Return the [X, Y] coordinate for the center point of the cell that contains the specified text.  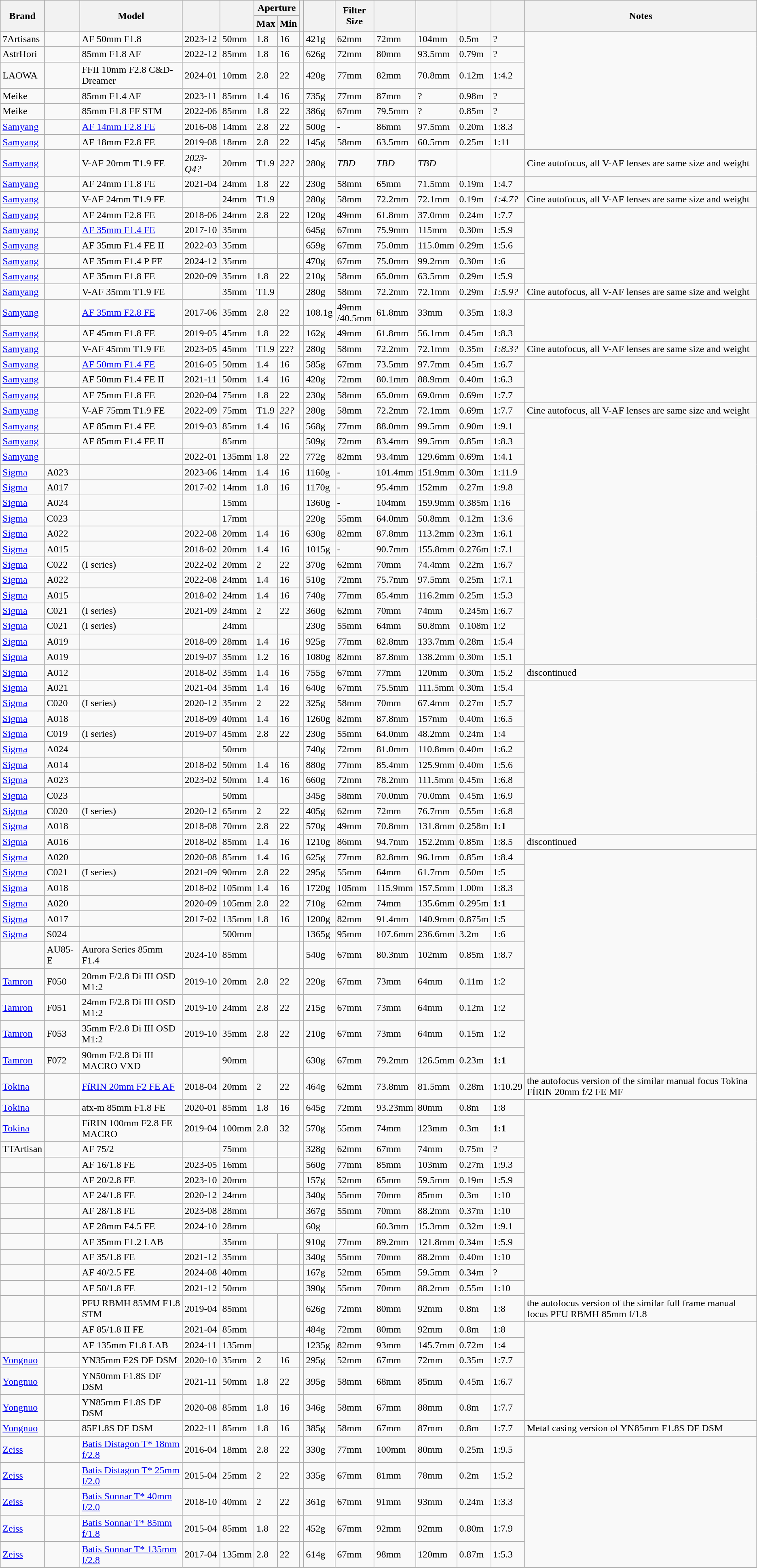
Metal casing version of YN85mm F1.8S DF DSM [641, 1428]
2016-08 [201, 127]
159.9mm [436, 503]
1365g [319, 934]
0.5m [474, 39]
F050 [62, 981]
71.5mm [436, 184]
101.4mm [395, 472]
37.0mm [436, 215]
AF 16/1.8 FE [131, 1165]
1:8.3? [508, 349]
V-AF 75mm T1.9 FE [131, 410]
1:5.9? [508, 292]
614g [319, 1555]
345g [319, 796]
Max [266, 23]
115.0mm [436, 246]
131.8mm [436, 826]
2018-10 [201, 1502]
925g [319, 641]
215g [319, 1008]
2019-03 [201, 426]
910g [319, 1241]
152.2mm [436, 842]
81mm [395, 1475]
FíRIN 100mm F2.8 FE MACRO [131, 1128]
85F1.8S DF DSM [131, 1428]
79.5mm [395, 111]
88.0mm [395, 426]
115mm [436, 230]
80.3mm [395, 955]
125.9mm [436, 765]
78mm [436, 1475]
0.20m [474, 127]
AstrHori [23, 54]
YN85mm F1.8S DF DSM [131, 1407]
68mm [395, 1381]
AF 24/1.8 FE [131, 1195]
60g [319, 1226]
S024 [62, 934]
AF 40/2.5 FE [131, 1272]
1:4.2 [508, 75]
V-AF 20mm T1.9 FE [131, 163]
96.1mm [436, 857]
108.1g [319, 312]
370g [319, 564]
V-AF 45mm T1.9 FE [131, 349]
0.276m [474, 549]
AF 85/1.8 II FE [131, 1330]
F072 [62, 1060]
1080g [319, 657]
49mm/40.5mm [354, 312]
1:9.8 [508, 488]
73.5mm [395, 364]
83.4mm [395, 441]
140.9mm [436, 919]
AF 85mm F1.4 FE II [131, 441]
95mm [354, 934]
91.4mm [395, 919]
2024-12 [201, 261]
0.22m [474, 564]
0.80m [474, 1528]
Batis Sonnar T* 85mm f/1.8 [131, 1528]
162g [319, 333]
75.7mm [395, 580]
145g [319, 142]
7Artisans [23, 39]
421g [319, 39]
85mm F1.4 AF [131, 96]
2018-08 [201, 826]
2024-08 [201, 1272]
25mm [237, 1475]
85mm F1.8 FF STM [131, 111]
AF 28/1.8 FE [131, 1211]
20mm F/2.8 Di III OSD M1:2 [131, 981]
AF 50mm F1.4 FE [131, 364]
0.385m [474, 503]
1200g [319, 919]
2018-06 [201, 215]
C022 [62, 564]
0.258m [474, 826]
1160g [319, 472]
C019 [62, 734]
755g [319, 672]
157g [319, 1180]
35mm F/2.8 Di III OSD M1:2 [131, 1034]
89.2mm [395, 1241]
75.9mm [395, 230]
0.90m [474, 426]
AF 24mm F1.8 FE [131, 184]
568g [319, 426]
2023-02 [201, 780]
2019-08 [201, 142]
Batis Distagon T* 18mm f/2.8 [131, 1449]
88mm [436, 1407]
2017-04 [201, 1555]
0.875m [474, 919]
367g [319, 1211]
AF 35mm F2.8 FE [131, 312]
386g [319, 111]
AF 50mm F1.8 [131, 39]
1:16 [508, 503]
76.7mm [436, 811]
880g [319, 765]
Aperture [277, 8]
1:9.5 [508, 1449]
1235g [319, 1345]
AF 20/2.8 FE [131, 1180]
Model [131, 16]
1360g [319, 503]
1:8.5 [508, 842]
2023-08 [201, 1211]
Aurora Series 85mm F1.4 [131, 955]
90.7mm [395, 549]
1:3.6 [508, 518]
1:11.9 [508, 472]
2022-12 [201, 54]
FilterSize [354, 16]
236.6mm [436, 934]
33mm [436, 312]
1210g [319, 842]
10mm [237, 75]
640g [319, 687]
90mm F/2.8 Di III MACRO VXD [131, 1060]
98mm [395, 1555]
1:11 [508, 142]
120g [319, 215]
500g [319, 127]
15.3mm [436, 1226]
0.72m [474, 1345]
1:10.29 [508, 1087]
107.6mm [395, 934]
625g [319, 857]
659g [319, 246]
74.4mm [436, 564]
1:4.7? [508, 199]
328g [319, 1149]
2016-04 [201, 1449]
452g [319, 1528]
0.245m [474, 611]
60.3mm [395, 1226]
F053 [62, 1034]
1:6.2 [508, 749]
3.2m [474, 934]
0.295m [474, 903]
YN50mm F1.8S DF DSM [131, 1381]
AF 24mm F2.8 FE [131, 215]
1:5.1 [508, 657]
585g [319, 364]
32 [288, 1128]
126.5mm [436, 1060]
56.1mm [436, 333]
A012 [62, 672]
AF 35mm F1.4 P FE [131, 261]
2020-10 [201, 1360]
67.4mm [436, 703]
93.4mm [395, 456]
464g [319, 1087]
94.7mm [395, 842]
93.23mm [395, 1108]
2020-04 [201, 395]
2023-10 [201, 1180]
145.7mm [436, 1345]
710g [319, 903]
121.8mm [436, 1241]
Batis Distagon T* 25mm f/2.0 [131, 1475]
1:3.3 [508, 1502]
F051 [62, 1008]
1:6.3 [508, 380]
2023-Q4? [201, 163]
500mm [237, 934]
0.32m [474, 1226]
AF 35mm F1.2 LAB [131, 1241]
2020-01 [201, 1108]
1720g [319, 888]
484g [319, 1330]
151.9mm [436, 472]
99.2mm [436, 261]
129.6mm [436, 456]
157mm [436, 718]
16mm [237, 1165]
138.2mm [436, 657]
116.2mm [436, 595]
390g [319, 1288]
361g [319, 1502]
AF 75/2 [131, 1149]
1170g [319, 488]
LAOWA [23, 75]
540g [319, 955]
0.75m [474, 1149]
75.5mm [395, 687]
102mm [436, 955]
Brand [23, 16]
Notes [641, 16]
15mm [237, 503]
91mm [395, 1502]
405g [319, 811]
360g [319, 611]
0.37m [474, 1211]
0.11m [474, 981]
78.2mm [395, 780]
PFU RBMH 85MM F1.8 STM [131, 1309]
V-AF 24mm T1.9 FE [131, 199]
88.9mm [436, 380]
Min [288, 23]
1:4.1 [508, 456]
1:4.7 [508, 184]
81.0mm [395, 749]
FFII 10mm F2.8 C&D-Dreamer [131, 75]
2022-01 [201, 456]
2023-12 [201, 39]
1:6.5 [508, 718]
97.7mm [436, 364]
FíRIN 20mm F2 FE AF [131, 1087]
Batis Sonnar T* 135mm f/2.8 [131, 1555]
335g [319, 1475]
AF 75mm F1.8 FE [131, 395]
2018-04 [201, 1087]
395g [319, 1381]
1:7.9 [508, 1528]
1015g [319, 549]
115.9mm [395, 888]
2022-02 [201, 564]
2022-03 [201, 246]
2019-05 [201, 333]
YN35mm F2S DF DSM [131, 1360]
103mm [436, 1165]
2024-11 [201, 1345]
0.108m [474, 626]
152mm [436, 488]
560g [319, 1165]
0.15m [474, 1034]
73.8mm [395, 1087]
1:9.3 [508, 1165]
660g [319, 780]
AU85-E [62, 955]
the autofocus version of the similar full frame manual focus PFU RBMH 85mm f/1.8 [641, 1309]
93.5mm [436, 54]
80.1mm [395, 380]
2022-09 [201, 410]
735g [319, 96]
2022-11 [201, 1428]
TTArtisan [23, 1149]
atx-m 85mm F1.8 FE [131, 1108]
155.8mm [436, 549]
81.5mm [436, 1087]
AF 50/1.8 FE [131, 1288]
157.5mm [436, 888]
1:6.9 [508, 796]
AF 45mm F1.8 FE [131, 333]
AF 14mm F2.8 FE [131, 127]
69.0mm [436, 395]
2023-11 [201, 96]
1:8.7 [508, 955]
325g [319, 703]
123mm [436, 1128]
AF 35mm F1.8 FE [131, 276]
95.4mm [395, 488]
AF 50mm F1.4 FE II [131, 380]
509g [319, 441]
470g [319, 261]
510g [319, 580]
133.7mm [436, 641]
2017-10 [201, 230]
330g [319, 1449]
AF 135mm F1.8 LAB [131, 1345]
2016-05 [201, 364]
110.8mm [436, 749]
2022-06 [201, 111]
Batis Sonnar T* 40mm f/2.0 [131, 1502]
79.2mm [395, 1060]
61.7mm [436, 872]
772g [319, 456]
167g [319, 1272]
1260g [319, 718]
AF 35/1.8 FE [131, 1257]
2024-01 [201, 75]
85mm F1.8 AF [131, 54]
0.98m [474, 96]
17mm [237, 518]
2017-06 [201, 312]
0.87m [474, 1555]
A016 [62, 842]
the autofocus version of the similar manual focus Tokina FÍRIN 20mm f/2 FE MF [641, 1087]
1:6.1 [508, 534]
113.2mm [436, 534]
60.5mm [436, 142]
1.2 [266, 657]
135.6mm [436, 903]
0.2m [474, 1475]
24mm F/2.8 Di III OSD M1:2 [131, 1008]
0.79m [474, 54]
V-AF 35mm T1.9 FE [131, 292]
A014 [62, 765]
1:8.4 [508, 857]
AF 28mm F4.5 FE [131, 1226]
1.00m [474, 888]
AF 35mm F1.4 FE II [131, 246]
385g [319, 1428]
346g [319, 1407]
2023-06 [201, 472]
AF 18mm F2.8 FE [131, 142]
1:5.7 [508, 703]
A021 [62, 687]
0.50m [474, 872]
48.2mm [436, 734]
AF 35mm F1.4 FE [131, 230]
AF 85mm F1.4 FE [131, 426]
